Search for the cell housing the specified text and yield its (X, Y) center coordinate. 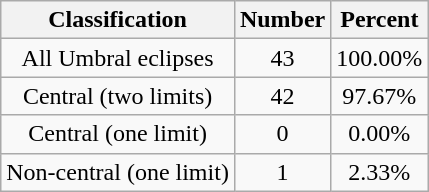
43 (282, 58)
97.67% (380, 96)
Number (282, 20)
Non-central (one limit) (118, 172)
42 (282, 96)
Classification (118, 20)
Central (two limits) (118, 96)
Central (one limit) (118, 134)
0 (282, 134)
1 (282, 172)
0.00% (380, 134)
2.33% (380, 172)
All Umbral eclipses (118, 58)
Percent (380, 20)
100.00% (380, 58)
